Search for the cell housing the specified text and yield its (X, Y) center coordinate. 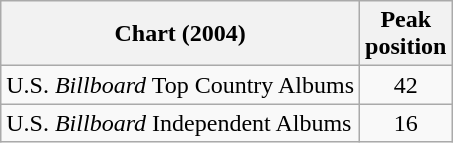
16 (406, 123)
Peakposition (406, 34)
U.S. Billboard Independent Albums (180, 123)
42 (406, 85)
Chart (2004) (180, 34)
U.S. Billboard Top Country Albums (180, 85)
